Return the (x, y) coordinate for the center point of the cell that contains the specified text.  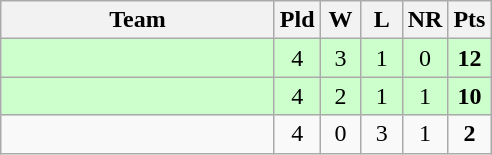
NR (425, 20)
Team (138, 20)
12 (470, 58)
W (340, 20)
10 (470, 96)
L (382, 20)
Pts (470, 20)
Pld (297, 20)
